Provide the [X, Y] coordinate of the cell's center where the given text is located.  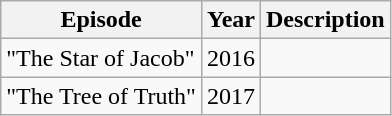
Description [326, 20]
2017 [230, 96]
"The Tree of Truth" [102, 96]
"The Star of Jacob" [102, 58]
2016 [230, 58]
Episode [102, 20]
Year [230, 20]
